Search for the cell housing the specified text and yield its (x, y) center coordinate. 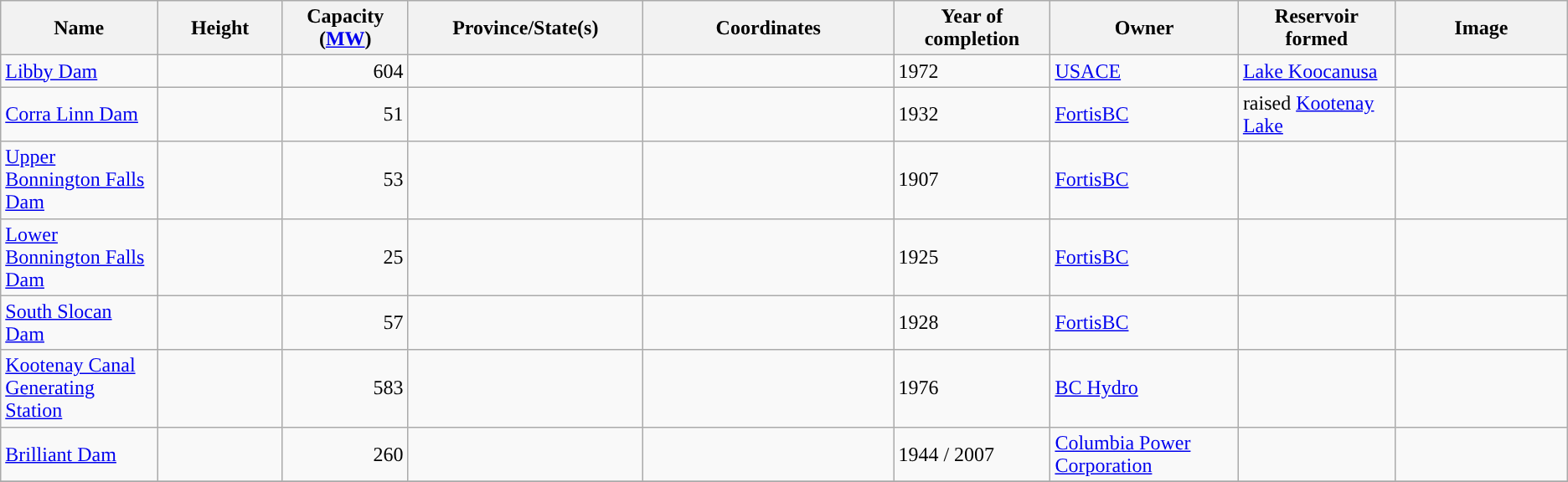
Lower Bonnington Falls Dam (79, 257)
1925 (972, 257)
Reservoir formed (1317, 28)
1944 / 2007 (972, 454)
Height (220, 28)
57 (345, 323)
604 (345, 71)
1928 (972, 323)
1972 (972, 71)
583 (345, 388)
Year of completion (972, 28)
Name (79, 28)
Coordinates (769, 28)
51 (345, 114)
260 (345, 454)
Upper Bonnington Falls Dam (79, 180)
South Slocan Dam (79, 323)
Province/State(s) (526, 28)
1907 (972, 180)
BC Hydro (1144, 388)
Brilliant Dam (79, 454)
Corra Linn Dam (79, 114)
USACE (1144, 71)
Lake Koocanusa (1317, 71)
1976 (972, 388)
25 (345, 257)
Columbia Power Corporation (1144, 454)
Capacity (MW) (345, 28)
Image (1481, 28)
53 (345, 180)
Kootenay Canal Generating Station (79, 388)
Libby Dam (79, 71)
1932 (972, 114)
Owner (1144, 28)
raised Kootenay Lake (1317, 114)
